Return (x, y) of the center of cell containing provided text 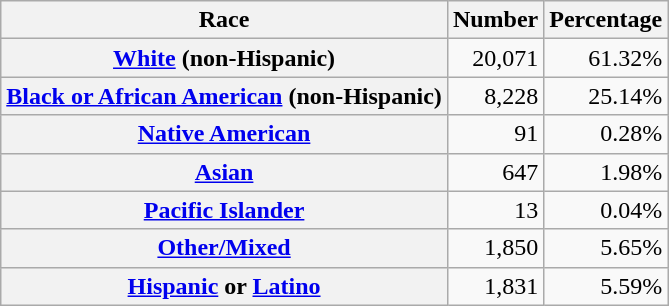
White (non-Hispanic) (224, 58)
Native American (224, 134)
Black or African American (non-Hispanic) (224, 96)
13 (495, 210)
1,831 (495, 286)
Hispanic or Latino (224, 286)
8,228 (495, 96)
647 (495, 172)
1.98% (606, 172)
20,071 (495, 58)
Pacific Islander (224, 210)
91 (495, 134)
5.59% (606, 286)
Race (224, 20)
61.32% (606, 58)
5.65% (606, 248)
1,850 (495, 248)
Asian (224, 172)
Percentage (606, 20)
25.14% (606, 96)
Other/Mixed (224, 248)
Number (495, 20)
0.28% (606, 134)
0.04% (606, 210)
